Scan for the cell matching the given text and deliver its (X, Y) coordinate at center. 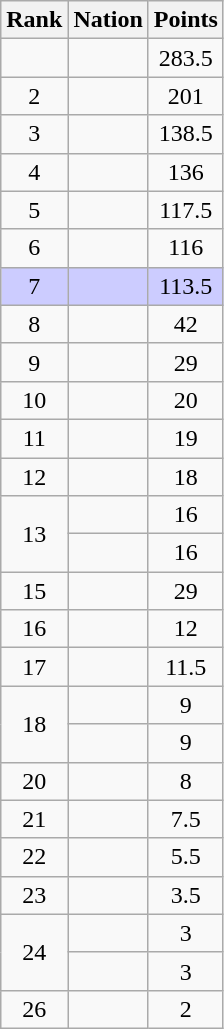
6 (34, 248)
4 (34, 172)
15 (34, 591)
Points (186, 20)
11.5 (186, 667)
5 (34, 210)
19 (186, 438)
42 (186, 324)
138.5 (186, 134)
17 (34, 667)
201 (186, 96)
136 (186, 172)
10 (34, 400)
117.5 (186, 210)
21 (34, 819)
24 (34, 952)
113.5 (186, 286)
116 (186, 248)
7 (34, 286)
13 (34, 534)
26 (34, 1009)
7.5 (186, 819)
11 (34, 438)
22 (34, 857)
5.5 (186, 857)
23 (34, 895)
283.5 (186, 58)
Nation (108, 20)
3.5 (186, 895)
Rank (34, 20)
